Provide the [X, Y] coordinate of the cell's center where the given text is located.  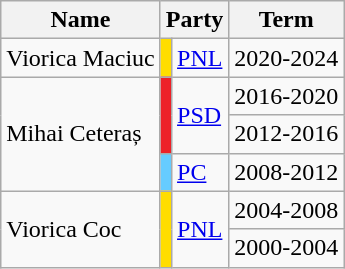
2000-2004 [286, 248]
2008-2012 [286, 172]
Term [286, 20]
2016-2020 [286, 96]
PSD [200, 115]
Mihai Ceteraș [81, 134]
PC [200, 172]
2012-2016 [286, 134]
2004-2008 [286, 210]
Name [81, 20]
Party [194, 20]
Viorica Coc [81, 229]
2020-2024 [286, 58]
Viorica Maciuc [81, 58]
